Determine the [x, y] coordinate at the center of the cell enclosing the given text.  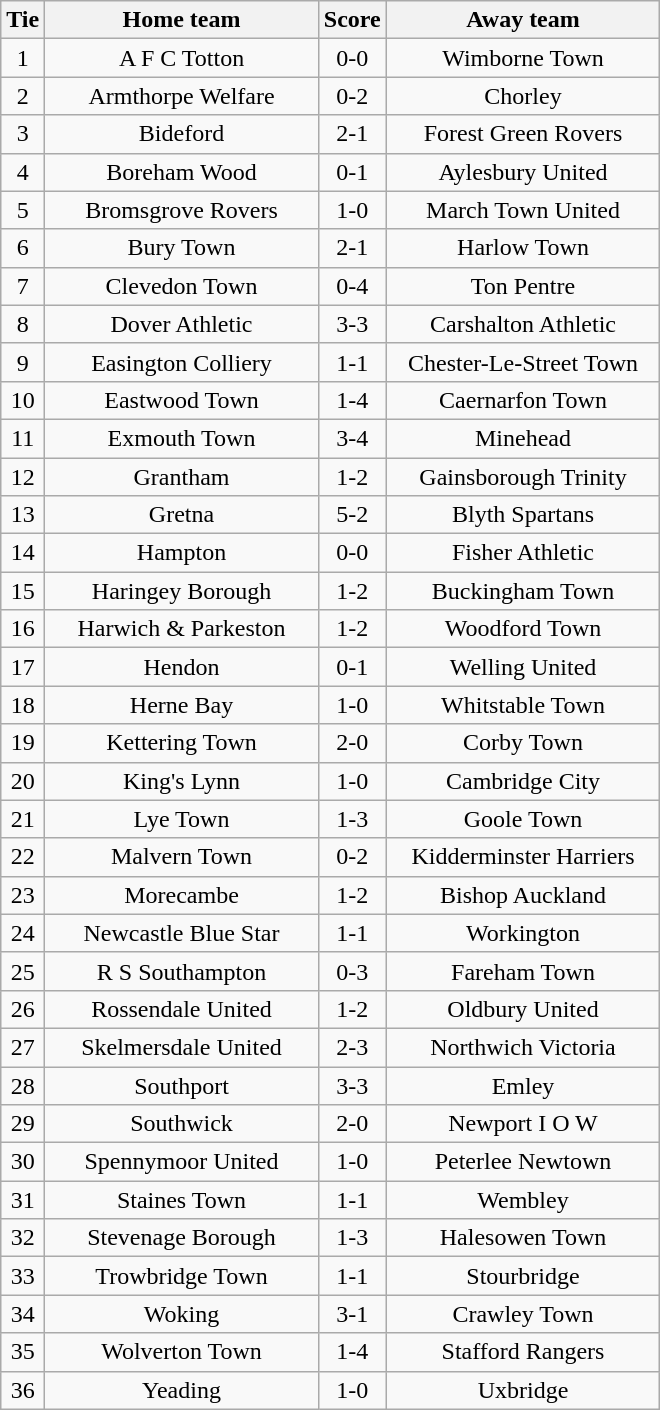
17 [23, 667]
March Town United [523, 210]
Whitstable Town [523, 705]
King's Lynn [182, 781]
Caernarfon Town [523, 400]
Woking [182, 1314]
Yeading [182, 1390]
Wimborne Town [523, 58]
Crawley Town [523, 1314]
Fareham Town [523, 971]
Morecambe [182, 895]
22 [23, 857]
14 [23, 553]
Ton Pentre [523, 286]
33 [23, 1276]
Score [352, 20]
27 [23, 1047]
Emley [523, 1085]
24 [23, 933]
5 [23, 210]
Hendon [182, 667]
Dover Athletic [182, 324]
11 [23, 438]
Woodford Town [523, 629]
Bromsgrove Rovers [182, 210]
19 [23, 743]
10 [23, 400]
Rossendale United [182, 1009]
Lye Town [182, 819]
31 [23, 1200]
4 [23, 172]
Bury Town [182, 248]
7 [23, 286]
Kettering Town [182, 743]
Chorley [523, 96]
Stafford Rangers [523, 1352]
23 [23, 895]
Hampton [182, 553]
25 [23, 971]
28 [23, 1085]
Newcastle Blue Star [182, 933]
3-1 [352, 1314]
Armthorpe Welfare [182, 96]
Corby Town [523, 743]
Haringey Borough [182, 591]
16 [23, 629]
3 [23, 134]
2-3 [352, 1047]
Blyth Spartans [523, 515]
8 [23, 324]
Skelmersdale United [182, 1047]
Newport I O W [523, 1124]
13 [23, 515]
9 [23, 362]
Halesowen Town [523, 1238]
3-4 [352, 438]
Trowbridge Town [182, 1276]
Buckingham Town [523, 591]
Chester-Le-Street Town [523, 362]
12 [23, 477]
Fisher Athletic [523, 553]
Goole Town [523, 819]
Peterlee Newtown [523, 1162]
Bishop Auckland [523, 895]
20 [23, 781]
34 [23, 1314]
36 [23, 1390]
Wembley [523, 1200]
Stevenage Borough [182, 1238]
Uxbridge [523, 1390]
Away team [523, 20]
Home team [182, 20]
Bideford [182, 134]
A F C Totton [182, 58]
Welling United [523, 667]
Cambridge City [523, 781]
Herne Bay [182, 705]
R S Southampton [182, 971]
Grantham [182, 477]
Minehead [523, 438]
Aylesbury United [523, 172]
Boreham Wood [182, 172]
Oldbury United [523, 1009]
18 [23, 705]
Kidderminster Harriers [523, 857]
Easington Colliery [182, 362]
Spennymoor United [182, 1162]
21 [23, 819]
30 [23, 1162]
6 [23, 248]
Carshalton Athletic [523, 324]
Wolverton Town [182, 1352]
26 [23, 1009]
Staines Town [182, 1200]
32 [23, 1238]
Stourbridge [523, 1276]
2 [23, 96]
Malvern Town [182, 857]
Harwich & Parkeston [182, 629]
15 [23, 591]
5-2 [352, 515]
35 [23, 1352]
Gainsborough Trinity [523, 477]
Northwich Victoria [523, 1047]
1 [23, 58]
Southport [182, 1085]
Harlow Town [523, 248]
Clevedon Town [182, 286]
Tie [23, 20]
29 [23, 1124]
Exmouth Town [182, 438]
Gretna [182, 515]
Forest Green Rovers [523, 134]
0-4 [352, 286]
0-3 [352, 971]
Eastwood Town [182, 400]
Southwick [182, 1124]
Workington [523, 933]
